Detect which cell encompasses the target text, then output its [X, Y] center coordinate. 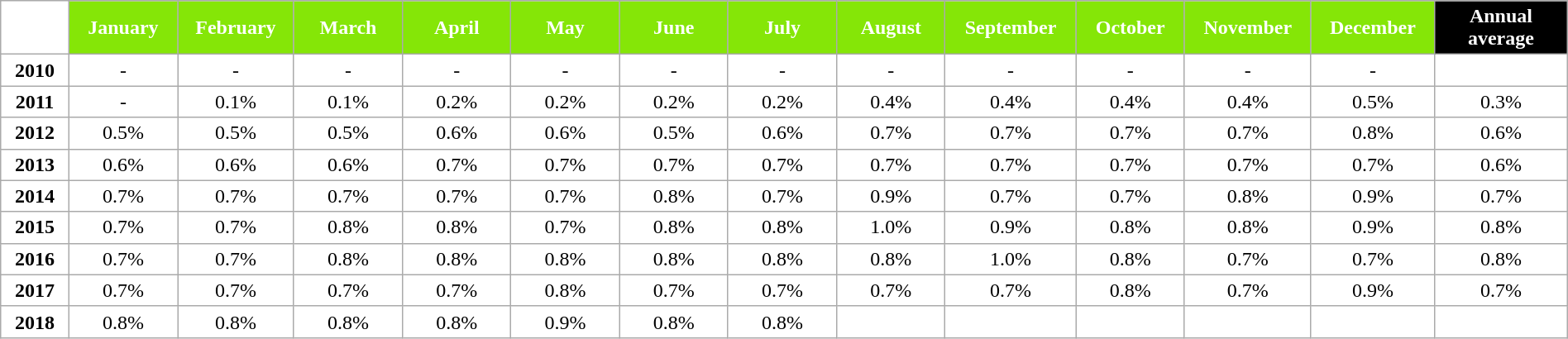
January [122, 28]
August [892, 28]
May [566, 28]
2016 [35, 259]
2014 [35, 196]
November [1247, 28]
2013 [35, 165]
September [1011, 28]
March [347, 28]
2012 [35, 133]
July [782, 28]
0.3% [1502, 102]
June [673, 28]
Annual average [1502, 28]
October [1130, 28]
April [457, 28]
2015 [35, 227]
2018 [35, 322]
December [1373, 28]
2017 [35, 290]
2011 [35, 102]
2010 [35, 70]
February [237, 28]
